Provide the [x, y] coordinate of the cell's center where the given text is located.  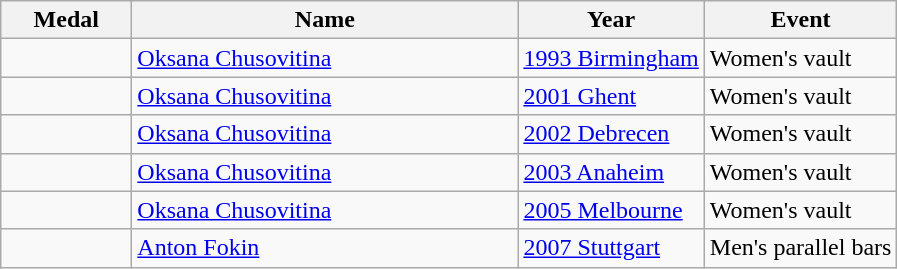
Medal [66, 20]
1993 Birmingham [611, 58]
2002 Debrecen [611, 134]
Event [800, 20]
Anton Fokin [325, 248]
Year [611, 20]
Men's parallel bars [800, 248]
2007 Stuttgart [611, 248]
2005 Melbourne [611, 210]
Name [325, 20]
2003 Anaheim [611, 172]
2001 Ghent [611, 96]
